From the cell containing the given text, extract its center point as [X, Y] coordinate. 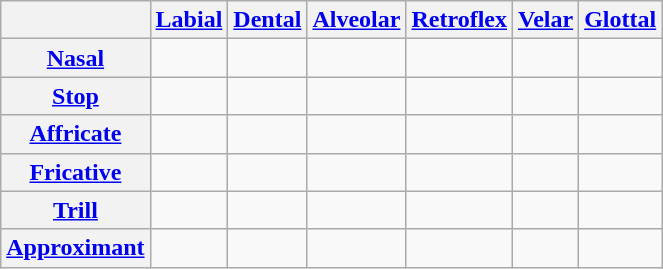
Trill [76, 210]
Stop [76, 96]
Affricate [76, 134]
Alveolar [356, 20]
Retroflex [460, 20]
Velar [546, 20]
Approximant [76, 248]
Glottal [620, 20]
Dental [268, 20]
Nasal [76, 58]
Fricative [76, 172]
Labial [189, 20]
